Find where the given text appears and provide that cell's center as (X, Y) coordinate. 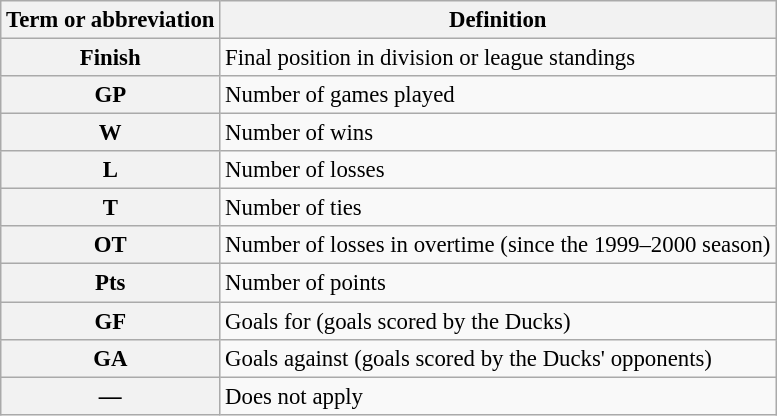
Number of ties (498, 208)
Pts (110, 283)
Number of points (498, 283)
GP (110, 95)
T (110, 208)
L (110, 170)
Does not apply (498, 396)
Finish (110, 58)
OT (110, 245)
GA (110, 358)
GF (110, 321)
Goals against (goals scored by the Ducks' opponents) (498, 358)
Number of games played (498, 95)
W (110, 133)
Number of wins (498, 133)
Number of losses in overtime (since the 1999–2000 season) (498, 245)
Goals for (goals scored by the Ducks) (498, 321)
— (110, 396)
Final position in division or league standings (498, 58)
Number of losses (498, 170)
Definition (498, 20)
Term or abbreviation (110, 20)
